For the text-containing cell, return its midpoint in (X, Y) coordinate format. 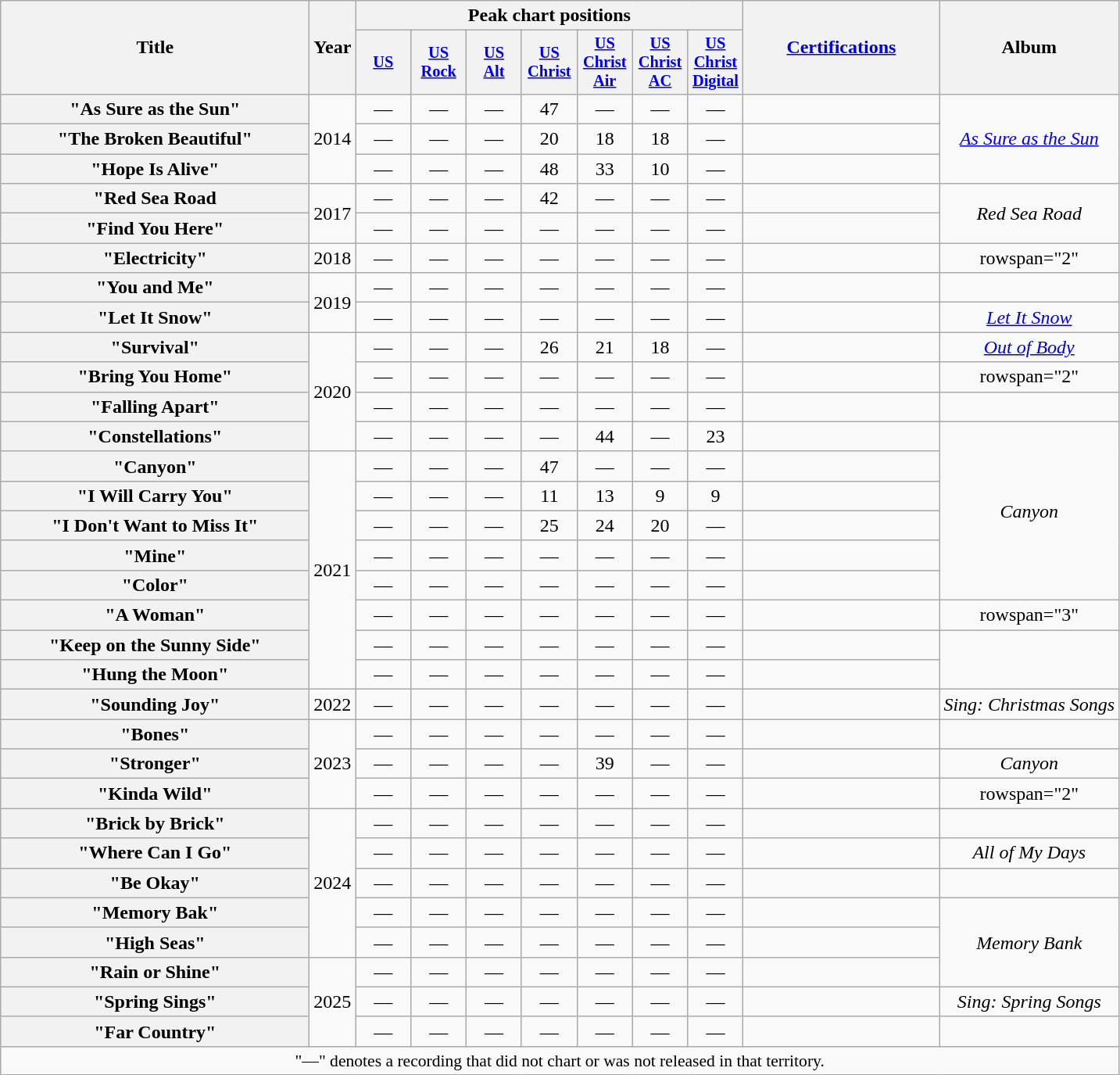
All of My Days (1029, 853)
"The Broken Beautiful" (155, 139)
48 (549, 169)
"Find You Here" (155, 228)
"Stronger" (155, 764)
Title (155, 48)
2025 (333, 1002)
"Hung the Moon" (155, 675)
Sing: Spring Songs (1029, 1002)
"Spring Sings" (155, 1002)
11 (549, 496)
2019 (333, 303)
"Bring You Home" (155, 377)
"Hope Is Alive" (155, 169)
Red Sea Road (1029, 213)
"Color" (155, 585)
"Be Okay" (155, 883)
USChristAC (660, 63)
"Rain or Shine" (155, 972)
21 (605, 347)
2022 (333, 704)
25 (549, 525)
"As Sure as the Sun" (155, 109)
"Kinda Wild" (155, 794)
"Falling Apart" (155, 407)
"High Seas" (155, 942)
2014 (333, 138)
"I Will Carry You" (155, 496)
Sing: Christmas Songs (1029, 704)
USAlt (494, 63)
2020 (333, 392)
USRock (439, 63)
Album (1029, 48)
USChristDigital (716, 63)
USChrist (549, 63)
"Survival" (155, 347)
"Memory Bak" (155, 912)
"Far Country" (155, 1031)
"A Woman" (155, 615)
2018 (333, 258)
"Mine" (155, 555)
USChristAir (605, 63)
23 (716, 436)
Peak chart positions (549, 16)
Certifications (841, 48)
"Bones" (155, 734)
"Constellations" (155, 436)
"Red Sea Road (155, 199)
33 (605, 169)
US (383, 63)
"—" denotes a recording that did not chart or was not released in that territory. (560, 1060)
"I Don't Want to Miss It" (155, 525)
"Keep on the Sunny Side" (155, 645)
"Canyon" (155, 466)
"Let It Snow" (155, 317)
"Brick by Brick" (155, 823)
"Where Can I Go" (155, 853)
2024 (333, 883)
10 (660, 169)
26 (549, 347)
As Sure as the Sun (1029, 138)
Out of Body (1029, 347)
2017 (333, 213)
42 (549, 199)
"Electricity" (155, 258)
Year (333, 48)
2021 (333, 570)
rowspan="3" (1029, 615)
"You and Me" (155, 288)
13 (605, 496)
Let It Snow (1029, 317)
39 (605, 764)
Memory Bank (1029, 942)
"Sounding Joy" (155, 704)
2023 (333, 764)
44 (605, 436)
24 (605, 525)
